Search for the cell housing the specified text and yield its [X, Y] center coordinate. 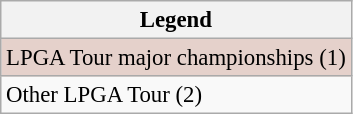
LPGA Tour major championships (1) [176, 58]
Legend [176, 20]
Other LPGA Tour (2) [176, 95]
